Return the [X, Y] coordinate for the center point of the cell that contains the specified text.  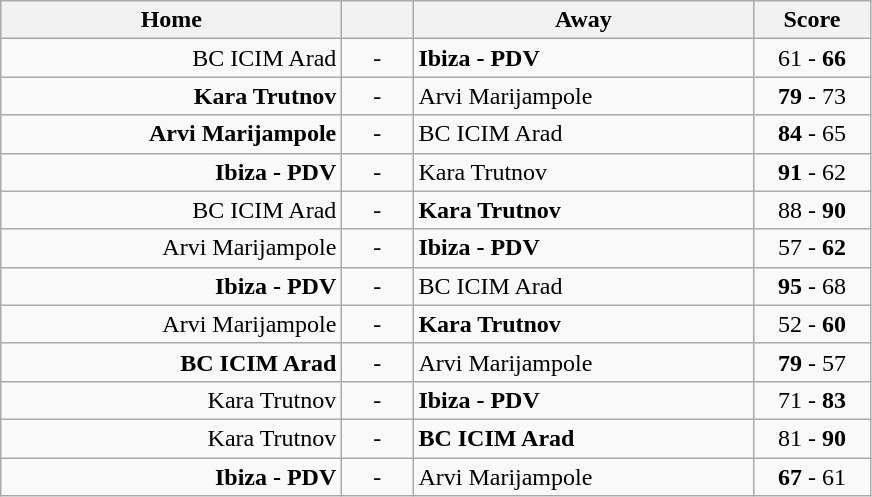
84 - 65 [812, 134]
79 - 73 [812, 96]
52 - 60 [812, 324]
61 - 66 [812, 58]
Home [172, 20]
88 - 90 [812, 210]
81 - 90 [812, 438]
Away [584, 20]
57 - 62 [812, 248]
95 - 68 [812, 286]
Score [812, 20]
79 - 57 [812, 362]
67 - 61 [812, 477]
71 - 83 [812, 400]
91 - 62 [812, 172]
